Identify which cell holds the provided text, then report its (x, y) central coordinate. 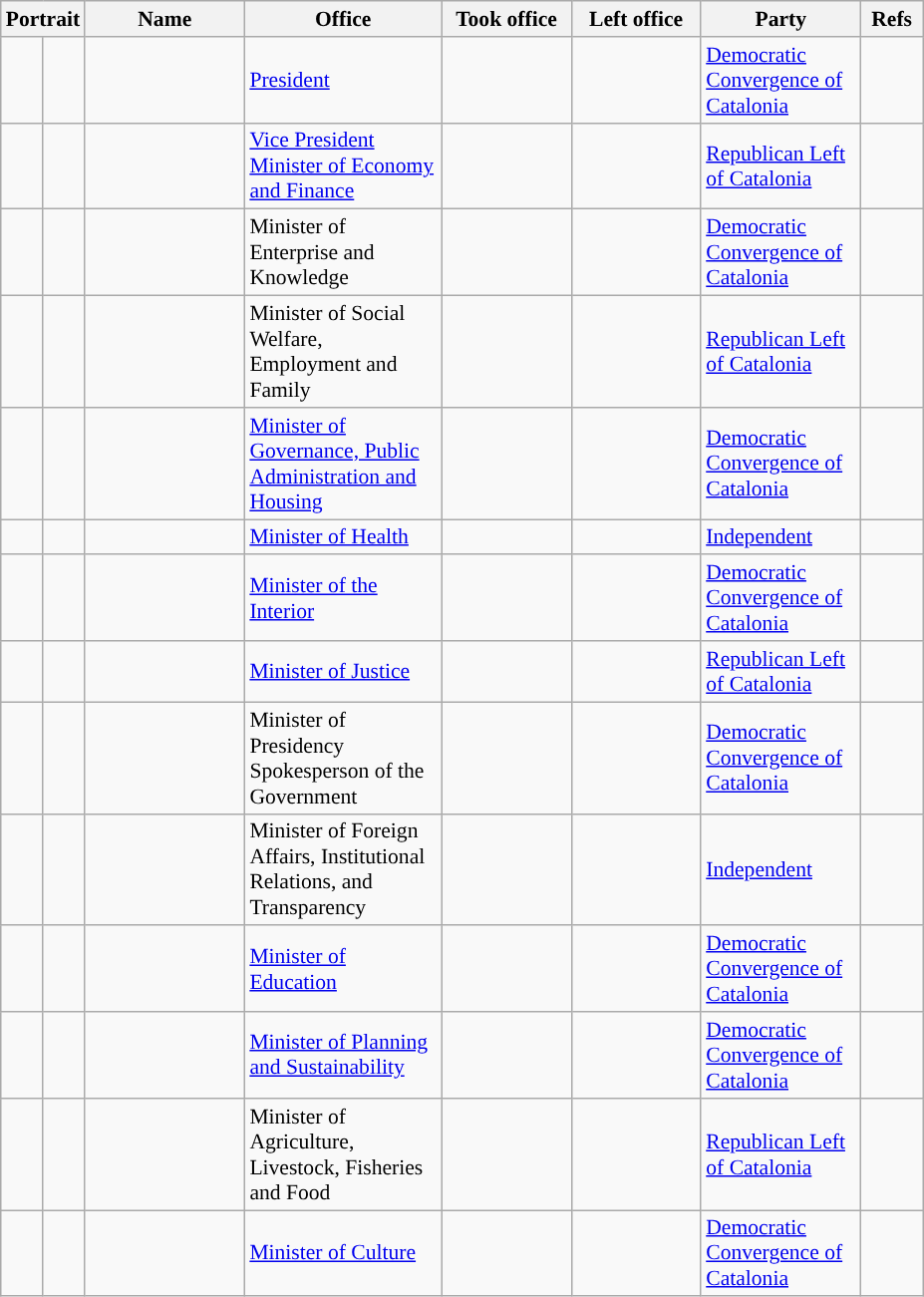
Vice PresidentMinister of Economy and Finance (343, 165)
Minister of Planning and Sustainability (343, 1055)
Minister of the Interior (343, 598)
Portrait (43, 19)
Refs (891, 19)
Party (780, 19)
Minister of Education (343, 969)
Minister of Social Welfare, Employment and Family (343, 352)
Left office (636, 19)
President (343, 80)
Minister of Justice (343, 672)
Minister of Governance, Public Administration and Housing (343, 464)
Minister of PresidencySpokesperson of the Government (343, 758)
Minister of Enterprise and Knowledge (343, 253)
Name (164, 19)
Took office (506, 19)
Minister of Culture (343, 1254)
Minister of Agriculture, Livestock, Fisheries and Food (343, 1154)
Office (343, 19)
Minister of Health (343, 537)
Minister of Foreign Affairs, Institutional Relations, and Transparency (343, 869)
